Return the (X, Y) coordinate for the center point of the cell that contains the specified text.  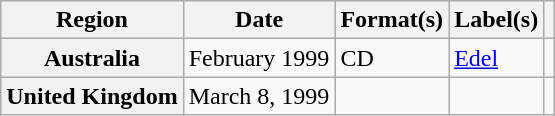
March 8, 1999 (259, 96)
Australia (92, 58)
Format(s) (392, 20)
Region (92, 20)
February 1999 (259, 58)
Label(s) (496, 20)
United Kingdom (92, 96)
CD (392, 58)
Date (259, 20)
Edel (496, 58)
